Output the [x, y] coordinate of the center of the cell containing the given text.  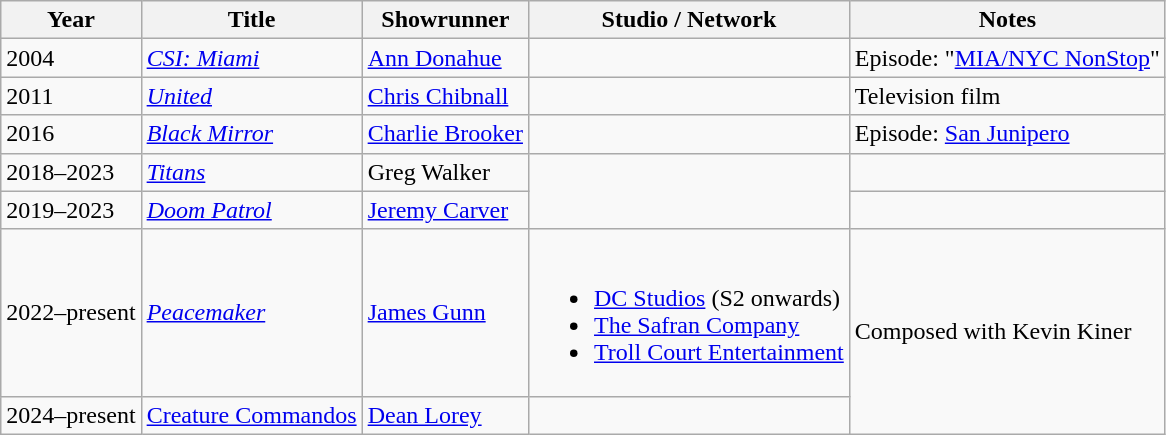
Jeremy Carver [445, 210]
2011 [71, 96]
United [252, 96]
Episode: "MIA/NYC NonStop" [1007, 58]
Charlie Brooker [445, 134]
Year [71, 20]
Doom Patrol [252, 210]
2019–2023 [71, 210]
2022–present [71, 312]
CSI: Miami [252, 58]
Title [252, 20]
Titans [252, 172]
Showrunner [445, 20]
Creature Commandos [252, 415]
DC Studios (S2 onwards)The Safran CompanyTroll Court Entertainment [688, 312]
Episode: San Junipero [1007, 134]
Notes [1007, 20]
2018–2023 [71, 172]
Studio / Network [688, 20]
2004 [71, 58]
Ann Donahue [445, 58]
Television film [1007, 96]
Black Mirror [252, 134]
Greg Walker [445, 172]
Composed with Kevin Kiner [1007, 332]
2016 [71, 134]
2024–present [71, 415]
Chris Chibnall [445, 96]
Peacemaker [252, 312]
James Gunn [445, 312]
Dean Lorey [445, 415]
